Capture the cell that displays the provided text and extract its (X, Y) central coordinate. 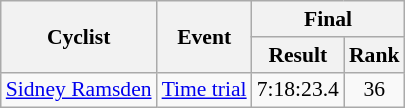
Event (204, 36)
Time trial (204, 90)
Result (298, 55)
Cyclist (79, 36)
36 (374, 90)
Sidney Ramsden (79, 90)
Final (328, 19)
Rank (374, 55)
7:18:23.4 (298, 90)
